Search for the cell housing the specified text and yield its [X, Y] center coordinate. 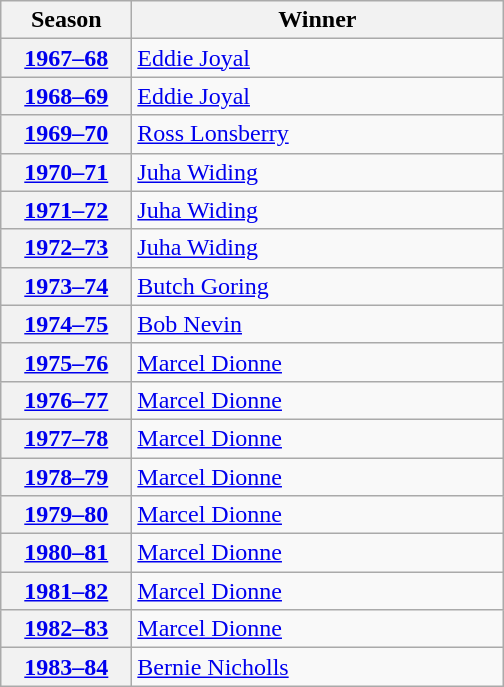
Ross Lonsberry [318, 134]
1975–76 [66, 362]
1978–79 [66, 477]
1974–75 [66, 324]
Season [66, 20]
1973–74 [66, 286]
1968–69 [66, 96]
Bernie Nicholls [318, 667]
1972–73 [66, 248]
1982–83 [66, 629]
1980–81 [66, 553]
1977–78 [66, 438]
1969–70 [66, 134]
1981–82 [66, 591]
Bob Nevin [318, 324]
1967–68 [66, 58]
Winner [318, 20]
1976–77 [66, 400]
1970–71 [66, 172]
1983–84 [66, 667]
Butch Goring [318, 286]
1979–80 [66, 515]
1971–72 [66, 210]
